Capture the cell that displays the provided text and extract its (X, Y) central coordinate. 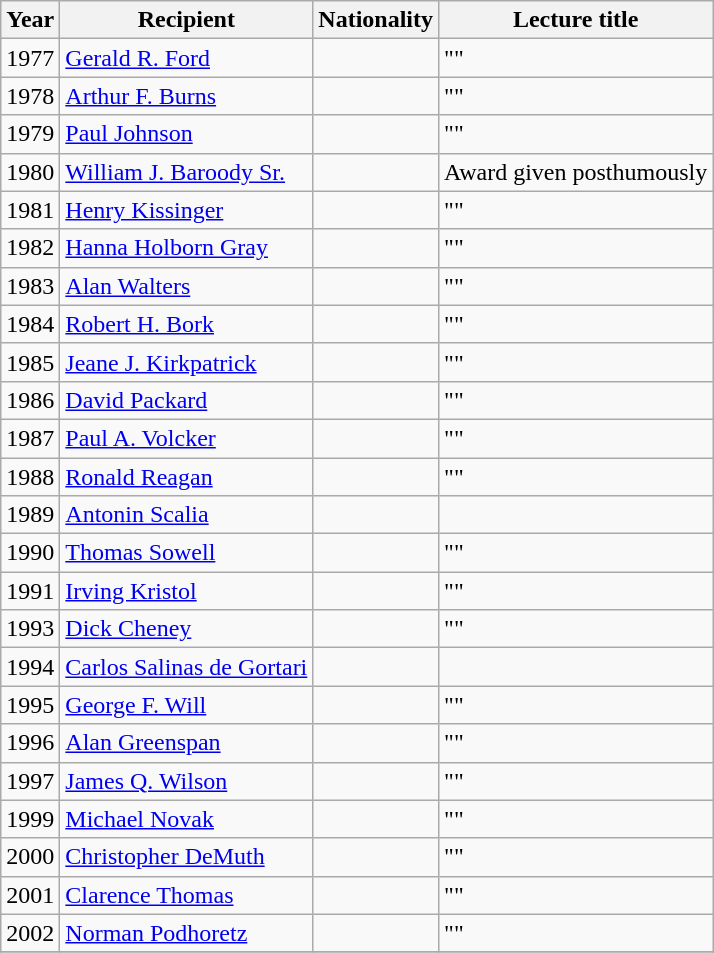
1981 (30, 210)
Dick Cheney (186, 629)
Nationality (376, 20)
1997 (30, 781)
1985 (30, 362)
Award given posthumously (576, 172)
Arthur F. Burns (186, 96)
Henry Kissinger (186, 210)
1977 (30, 58)
1984 (30, 324)
Michael Novak (186, 819)
1995 (30, 705)
Carlos Salinas de Gortari (186, 667)
Hanna Holborn Gray (186, 248)
2000 (30, 857)
Clarence Thomas (186, 895)
James Q. Wilson (186, 781)
Alan Greenspan (186, 743)
1980 (30, 172)
1983 (30, 286)
1991 (30, 591)
Jeane J. Kirkpatrick (186, 362)
Robert H. Bork (186, 324)
1987 (30, 438)
2002 (30, 933)
Alan Walters (186, 286)
Antonin Scalia (186, 515)
Recipient (186, 20)
1979 (30, 134)
David Packard (186, 400)
Gerald R. Ford (186, 58)
1988 (30, 477)
1986 (30, 400)
2001 (30, 895)
Thomas Sowell (186, 553)
1978 (30, 96)
Paul A. Volcker (186, 438)
William J. Baroody Sr. (186, 172)
1994 (30, 667)
Year (30, 20)
1990 (30, 553)
George F. Will (186, 705)
Norman Podhoretz (186, 933)
1993 (30, 629)
1999 (30, 819)
Lecture title (576, 20)
1996 (30, 743)
Christopher DeMuth (186, 857)
1982 (30, 248)
Paul Johnson (186, 134)
1989 (30, 515)
Irving Kristol (186, 591)
Ronald Reagan (186, 477)
